Return the [X, Y] coordinate for the center point of the cell that contains the specified text.  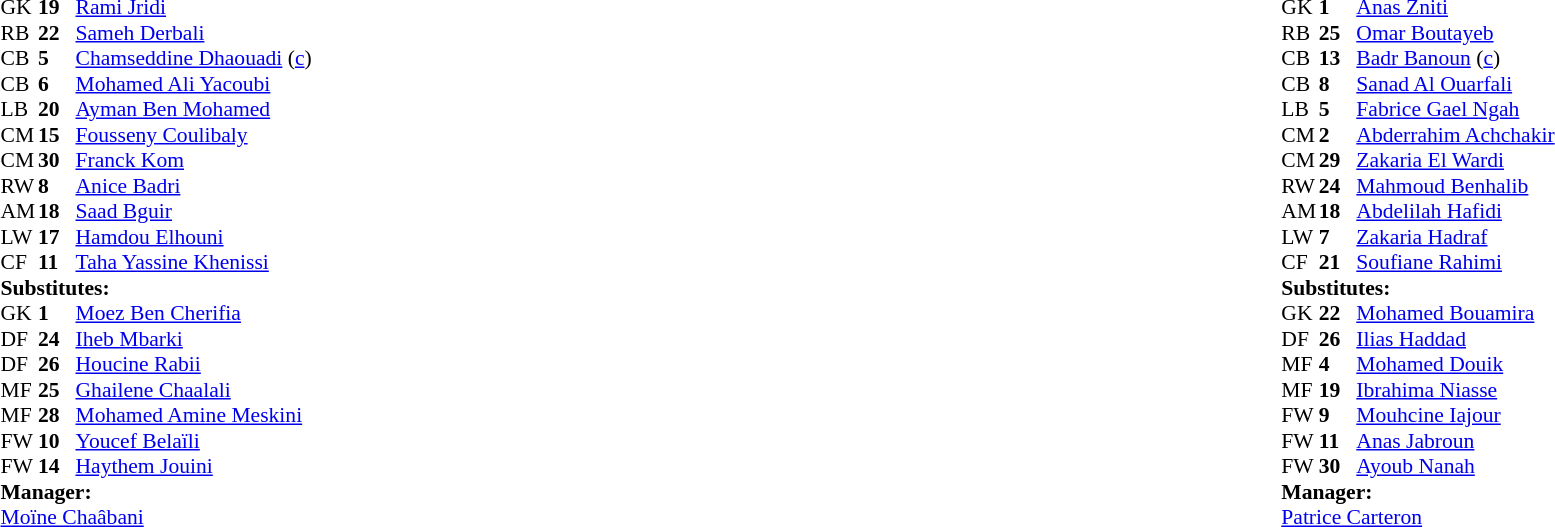
Ilias Haddad [1455, 339]
Ibrahima Niasse [1455, 390]
20 [57, 109]
Anas Jabroun [1455, 441]
13 [1338, 59]
10 [57, 441]
Zakaria Hadraf [1455, 237]
Ghailene Chaalali [194, 390]
Taha Yassine Khenissi [194, 263]
Chamseddine Dhaouadi (c) [194, 59]
Ayman Ben Mohamed [194, 109]
Fabrice Gael Ngah [1455, 109]
Anice Badri [194, 186]
4 [1338, 365]
Soufiane Rahimi [1455, 263]
6 [57, 84]
Sameh Derbali [194, 33]
17 [57, 237]
Omar Boutayeb [1455, 33]
Abdelilah Hafidi [1455, 211]
Mouhcine Iajour [1455, 415]
Badr Banoun (c) [1455, 59]
Mahmoud Benhalib [1455, 186]
15 [57, 135]
Abderrahim Achchakir [1455, 135]
2 [1338, 135]
Iheb Mbarki [194, 339]
Mohamed Bouamira [1455, 313]
Moez Ben Cherifia [194, 313]
Haythem Jouini [194, 467]
Mohamed Douik [1455, 365]
Zakaria El Wardi [1455, 161]
21 [1338, 263]
Franck Kom [194, 161]
28 [57, 415]
Ayoub Nanah [1455, 467]
Houcine Rabii [194, 365]
19 [1338, 390]
Hamdou Elhouni [194, 237]
7 [1338, 237]
Mohamed Ali Yacoubi [194, 84]
Saad Bguir [194, 211]
Fousseny Coulibaly [194, 135]
Youcef Belaïli [194, 441]
29 [1338, 161]
9 [1338, 415]
14 [57, 467]
Mohamed Amine Meskini [194, 415]
Sanad Al Ouarfali [1455, 84]
1 [57, 313]
